Provide the [X, Y] coordinate of the cell's center where the given text is located.  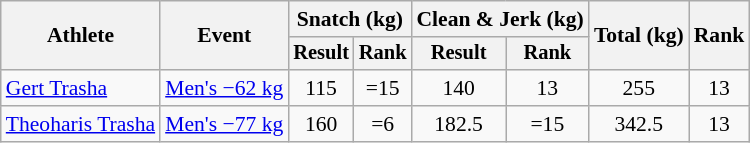
Theoharis Trasha [80, 124]
255 [639, 88]
Event [224, 36]
Gert Trasha [80, 88]
Men's −77 kg [224, 124]
Snatch (kg) [350, 19]
115 [321, 88]
=6 [383, 124]
182.5 [458, 124]
Men's −62 kg [224, 88]
160 [321, 124]
Clean & Jerk (kg) [500, 19]
Athlete [80, 36]
342.5 [639, 124]
140 [458, 88]
Total (kg) [639, 36]
